For the text-containing cell, return its midpoint in [X, Y] coordinate format. 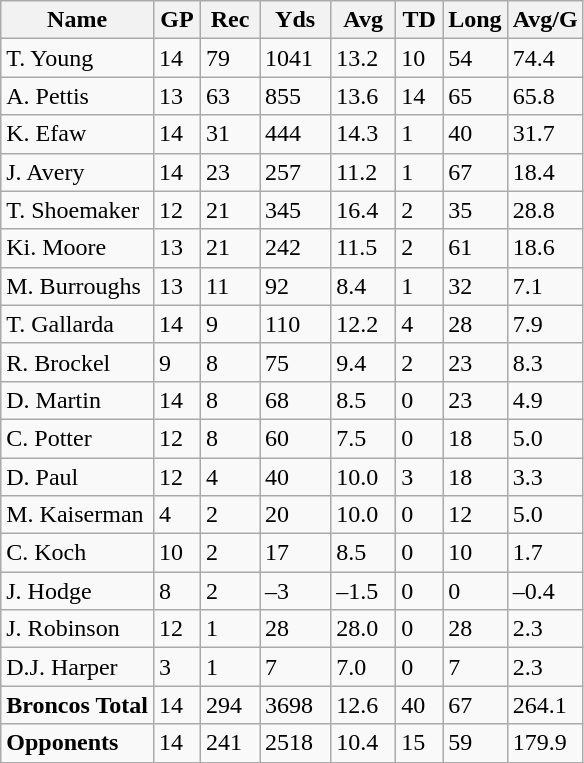
855 [296, 96]
Long [475, 20]
11.5 [364, 248]
10.4 [364, 743]
7.5 [364, 438]
J. Robinson [78, 629]
16.4 [364, 210]
Rec [230, 20]
–0.4 [545, 591]
75 [296, 362]
28.8 [545, 210]
31 [230, 134]
Avg/G [545, 20]
12.2 [364, 324]
T. Gallarda [78, 324]
60 [296, 438]
TD [420, 20]
T. Young [78, 58]
12.6 [364, 705]
11.2 [364, 172]
65.8 [545, 96]
110 [296, 324]
7.9 [545, 324]
241 [230, 743]
8.3 [545, 362]
D. Paul [78, 477]
R. Brockel [78, 362]
74.4 [545, 58]
M. Kaiserman [78, 515]
1041 [296, 58]
28.0 [364, 629]
444 [296, 134]
79 [230, 58]
31.7 [545, 134]
3698 [296, 705]
32 [475, 286]
242 [296, 248]
18.6 [545, 248]
35 [475, 210]
13.2 [364, 58]
63 [230, 96]
13.6 [364, 96]
14.3 [364, 134]
92 [296, 286]
345 [296, 210]
2518 [296, 743]
J. Avery [78, 172]
68 [296, 400]
Name [78, 20]
8.4 [364, 286]
54 [475, 58]
D. Martin [78, 400]
J. Hodge [78, 591]
20 [296, 515]
17 [296, 553]
18.4 [545, 172]
–1.5 [364, 591]
7.0 [364, 667]
Avg [364, 20]
179.9 [545, 743]
7.1 [545, 286]
K. Efaw [78, 134]
Ki. Moore [78, 248]
C. Koch [78, 553]
11 [230, 286]
9.4 [364, 362]
1.7 [545, 553]
59 [475, 743]
T. Shoemaker [78, 210]
Broncos Total [78, 705]
3.3 [545, 477]
D.J. Harper [78, 667]
Yds [296, 20]
15 [420, 743]
65 [475, 96]
M. Burroughs [78, 286]
A. Pettis [78, 96]
4.9 [545, 400]
–3 [296, 591]
61 [475, 248]
Opponents [78, 743]
C. Potter [78, 438]
264.1 [545, 705]
294 [230, 705]
GP [176, 20]
257 [296, 172]
